Find where the given text appears and provide that cell's center as (X, Y) coordinate. 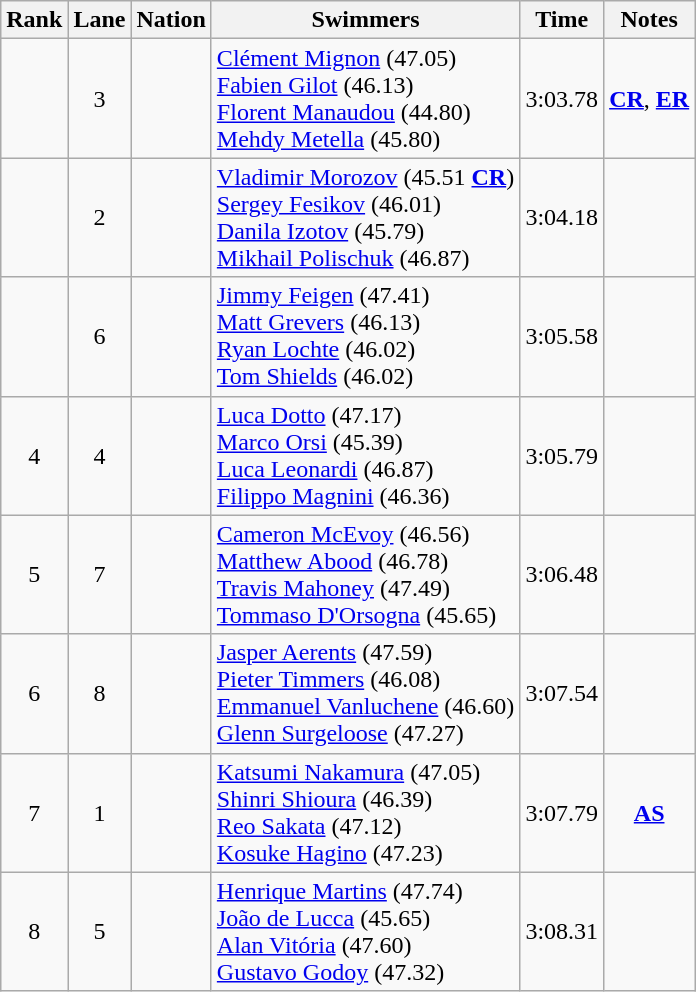
3:04.18 (562, 218)
Henrique Martins (47.74)João de Lucca (45.65)Alan Vitória (47.60)Gustavo Godoy (47.32) (366, 932)
1 (100, 812)
Swimmers (366, 20)
Vladimir Morozov (45.51 CR)Sergey Fesikov (46.01)Danila Izotov (45.79)Mikhail Polischuk (46.87) (366, 218)
3:08.31 (562, 932)
Katsumi Nakamura (47.05)Shinri Shioura (46.39)Reo Sakata (47.12)Kosuke Hagino (47.23) (366, 812)
Jimmy Feigen (47.41)Matt Grevers (46.13)Ryan Lochte (46.02)Tom Shields (46.02) (366, 336)
3:07.54 (562, 694)
Luca Dotto (47.17)Marco Orsi (45.39)Luca Leonardi (46.87)Filippo Magnini (46.36) (366, 456)
2 (100, 218)
3:05.79 (562, 456)
Rank (34, 20)
CR, ER (650, 98)
3:03.78 (562, 98)
Cameron McEvoy (46.56)Matthew Abood (46.78)Travis Mahoney (47.49)Tommaso D'Orsogna (45.65) (366, 574)
Nation (171, 20)
Clément Mignon (47.05)Fabien Gilot (46.13)Florent Manaudou (44.80)Mehdy Metella (45.80) (366, 98)
Jasper Aerents (47.59)Pieter Timmers (46.08)Emmanuel Vanluchene (46.60)Glenn Surgeloose (47.27) (366, 694)
3:06.48 (562, 574)
Notes (650, 20)
Time (562, 20)
AS (650, 812)
Lane (100, 20)
3:05.58 (562, 336)
3 (100, 98)
3:07.79 (562, 812)
